Return [X, Y] of the center of cell containing provided text 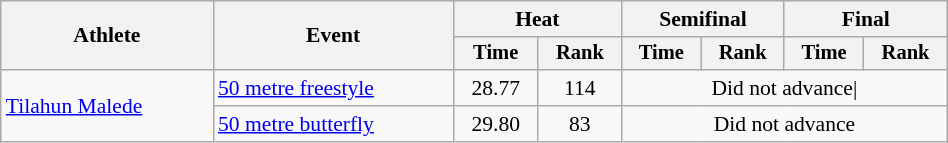
Event [333, 36]
Final [866, 19]
Did not advance| [785, 88]
114 [580, 88]
Heat [537, 19]
50 metre freestyle [333, 88]
Did not advance [785, 124]
Athlete [107, 36]
29.80 [496, 124]
83 [580, 124]
Tilahun Malede [107, 106]
50 metre butterfly [333, 124]
Semifinal [704, 19]
28.77 [496, 88]
